For the text-containing cell, return its midpoint in [X, Y] coordinate format. 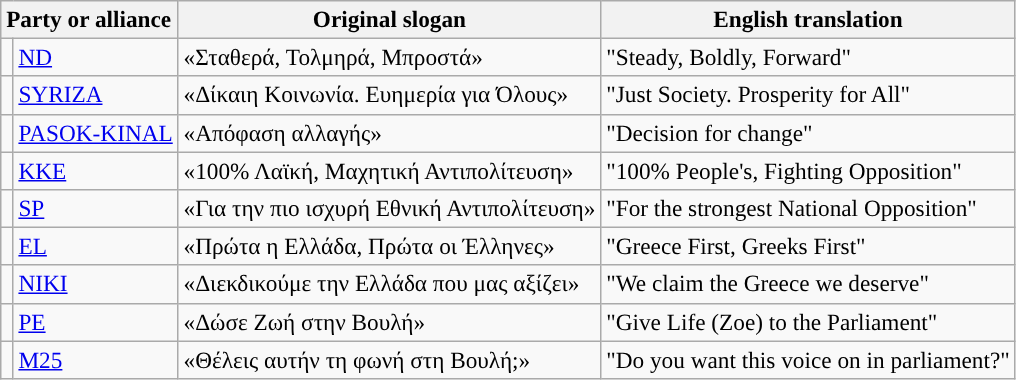
PASOK-KINAL [96, 133]
"Give Life (Zoe) to the Parliament" [808, 322]
«Πρώτα η Ελλάδα, Πρώτα οι Έλληνες» [390, 246]
«Απόφαση αλλαγής» [390, 133]
NIKI [96, 284]
"100% People's, Fighting Opposition" [808, 170]
"We claim the Greece we deserve" [808, 284]
KKE [96, 170]
"For the strongest National Opposition" [808, 208]
EL [96, 246]
PE [96, 322]
Party or alliance [90, 19]
«Διεκδικούμε την Ελλάδα που μας αξίζει» [390, 284]
«Σταθερά, Τολμηρά, Μπροστά» [390, 57]
"Greece First, Greeks First" [808, 246]
ND [96, 57]
«Δώσε Ζωή στην Βουλή» [390, 322]
"Steady, Boldly, Forward" [808, 57]
"Just Society. Prosperity for All" [808, 95]
«Δίκαιη Κοινωνία. Ευημερία για Όλους» [390, 95]
«Για την πιο ισχυρή Εθνική Αντιπολίτευση» [390, 208]
Original slogan [390, 19]
SP [96, 208]
SYRIZA [96, 95]
M25 [96, 359]
«100% Λαϊκή, Μαχητική Αντιπολίτευση» [390, 170]
«Θέλεις αυτήν τη φωνή στη Βουλή;» [390, 359]
"Do you want this voice on in parliament?" [808, 359]
"Decision for change" [808, 133]
English translation [808, 19]
